Pinpoint the cell where the given text exists, returning its (X, Y) midpoint coordinate. 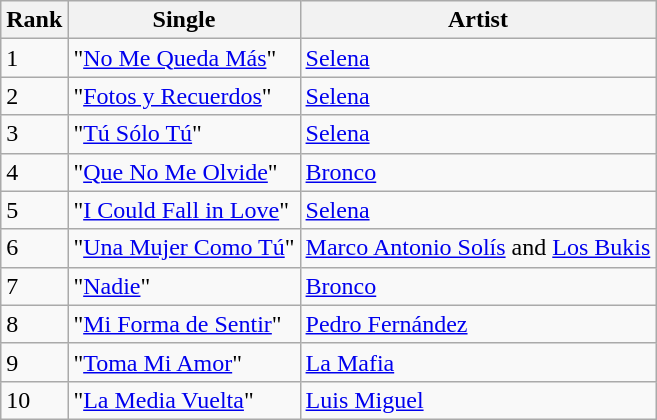
3 (34, 134)
"Que No Me Olvide" (184, 172)
Luis Miguel (478, 400)
1 (34, 58)
"Una Mujer Como Tú" (184, 248)
9 (34, 362)
7 (34, 286)
8 (34, 324)
"Toma Mi Amor" (184, 362)
"Nadie" (184, 286)
Pedro Fernández (478, 324)
Artist (478, 20)
"La Media Vuelta" (184, 400)
"No Me Queda Más" (184, 58)
"Mi Forma de Sentir" (184, 324)
4 (34, 172)
6 (34, 248)
5 (34, 210)
La Mafia (478, 362)
"Tú Sólo Tú" (184, 134)
10 (34, 400)
"I Could Fall in Love" (184, 210)
Marco Antonio Solís and Los Bukis (478, 248)
"Fotos y Recuerdos" (184, 96)
Rank (34, 20)
2 (34, 96)
Single (184, 20)
